Determine the [X, Y] coordinate at the center of the cell enclosing the given text.  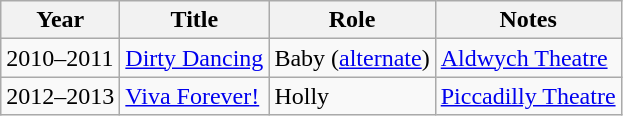
Year [60, 20]
2010–2011 [60, 58]
Role [352, 20]
2012–2013 [60, 96]
Baby (alternate) [352, 58]
Aldwych Theatre [528, 58]
Holly [352, 96]
Dirty Dancing [194, 58]
Viva Forever! [194, 96]
Title [194, 20]
Notes [528, 20]
Piccadilly Theatre [528, 96]
